From the cell containing the given text, extract its center point as (x, y) coordinate. 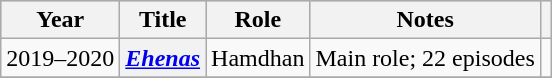
Notes (425, 20)
Role (258, 20)
Title (163, 20)
Main role; 22 episodes (425, 58)
Year (60, 20)
2019–2020 (60, 58)
Hamdhan (258, 58)
Ehenas (163, 58)
